For the text-containing cell, return its midpoint in [X, Y] coordinate format. 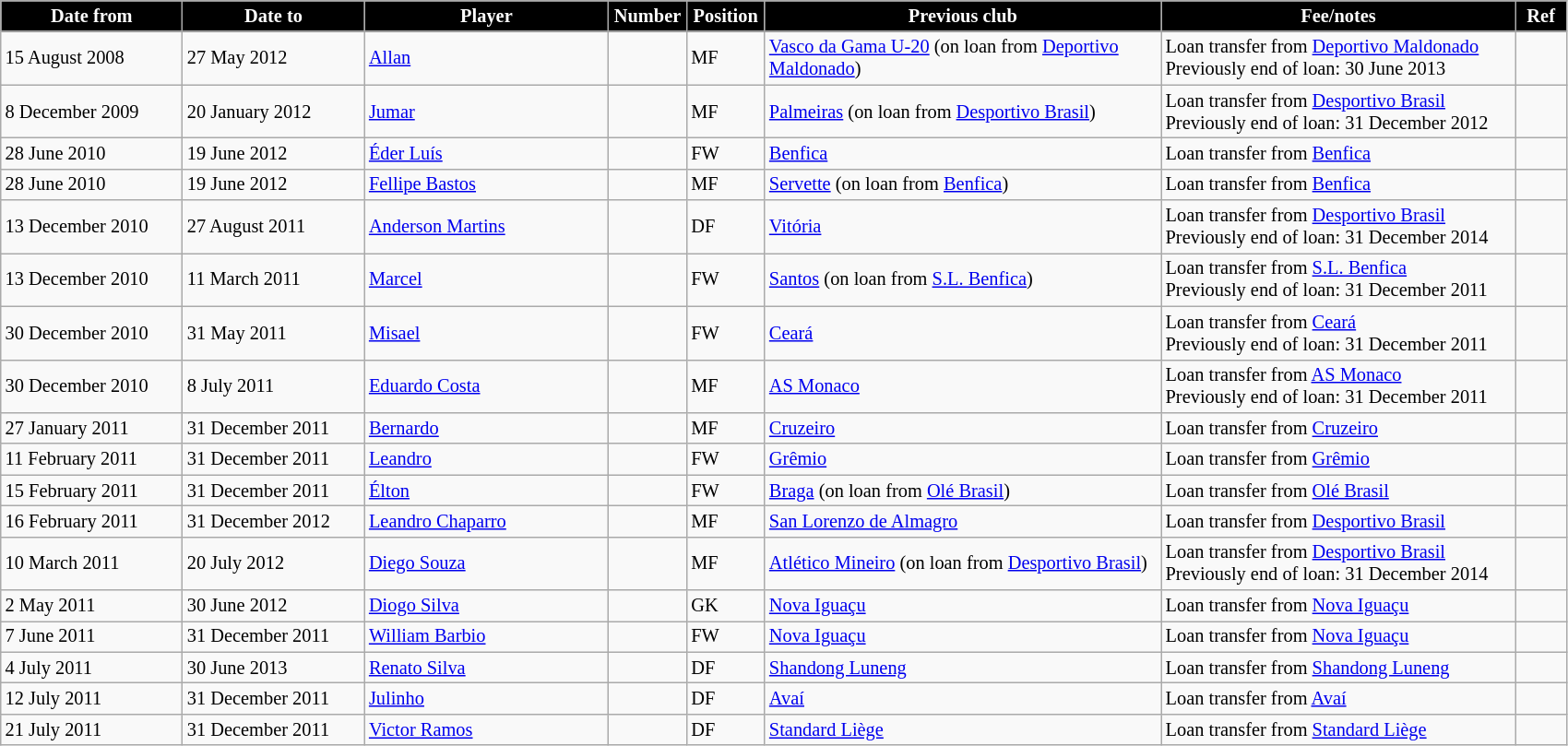
Loan transfer from S.L. BenficaPreviously end of loan: 31 December 2011 [1339, 279]
7 June 2011 [92, 636]
20 January 2012 [273, 112]
Loan transfer from Deportivo MaldonadoPreviously end of loan: 30 June 2013 [1339, 58]
Loan transfer from Olé Brasil [1339, 491]
Renato Silva [487, 668]
16 February 2011 [92, 521]
San Lorenzo de Almagro [963, 521]
Eduardo Costa [487, 386]
2 May 2011 [92, 606]
31 December 2012 [273, 521]
Date from [92, 16]
Loan transfer from Cruzeiro [1339, 428]
Shandong Luneng [963, 668]
30 June 2012 [273, 606]
Loan transfer from Avaí [1339, 698]
10 March 2011 [92, 563]
Loan transfer from CearáPreviously end of loan: 31 December 2011 [1339, 333]
Loan transfer from AS MonacoPreviously end of loan: 31 December 2011 [1339, 386]
8 July 2011 [273, 386]
20 July 2012 [273, 563]
GK [725, 606]
Jumar [487, 112]
Julinho [487, 698]
Servette (on loan from Benfica) [963, 184]
Anderson Martins [487, 227]
30 June 2013 [273, 668]
27 August 2011 [273, 227]
AS Monaco [963, 386]
Loan transfer from Standard Liège [1339, 729]
Palmeiras (on loan from Desportivo Brasil) [963, 112]
Allan [487, 58]
Benfica [963, 153]
Vasco da Gama U-20 (on loan from Deportivo Maldonado) [963, 58]
Braga (on loan from Olé Brasil) [963, 491]
21 July 2011 [92, 729]
Santos (on loan from S.L. Benfica) [963, 279]
Grêmio [963, 459]
Avaí [963, 698]
Loan transfer from Grêmio [1339, 459]
Date to [273, 16]
8 December 2009 [92, 112]
Vitória [963, 227]
Leandro Chaparro [487, 521]
27 January 2011 [92, 428]
Previous club [963, 16]
Loan transfer from Desportivo Brasil [1339, 521]
11 March 2011 [273, 279]
Standard Liège [963, 729]
Bernardo [487, 428]
Ref [1540, 16]
William Barbio [487, 636]
Misael [487, 333]
Diogo Silva [487, 606]
27 May 2012 [273, 58]
Player [487, 16]
Atlético Mineiro (on loan from Desportivo Brasil) [963, 563]
Fellipe Bastos [487, 184]
Diego Souza [487, 563]
Position [725, 16]
11 February 2011 [92, 459]
Fee/notes [1339, 16]
Éder Luís [487, 153]
12 July 2011 [92, 698]
Number [647, 16]
Ceará [963, 333]
Marcel [487, 279]
15 August 2008 [92, 58]
Cruzeiro [963, 428]
Victor Ramos [487, 729]
15 February 2011 [92, 491]
31 May 2011 [273, 333]
Loan transfer from Shandong Luneng [1339, 668]
Leandro [487, 459]
Élton [487, 491]
4 July 2011 [92, 668]
Loan transfer from Desportivo BrasilPreviously end of loan: 31 December 2012 [1339, 112]
